Return (x, y) of the center of cell containing provided text 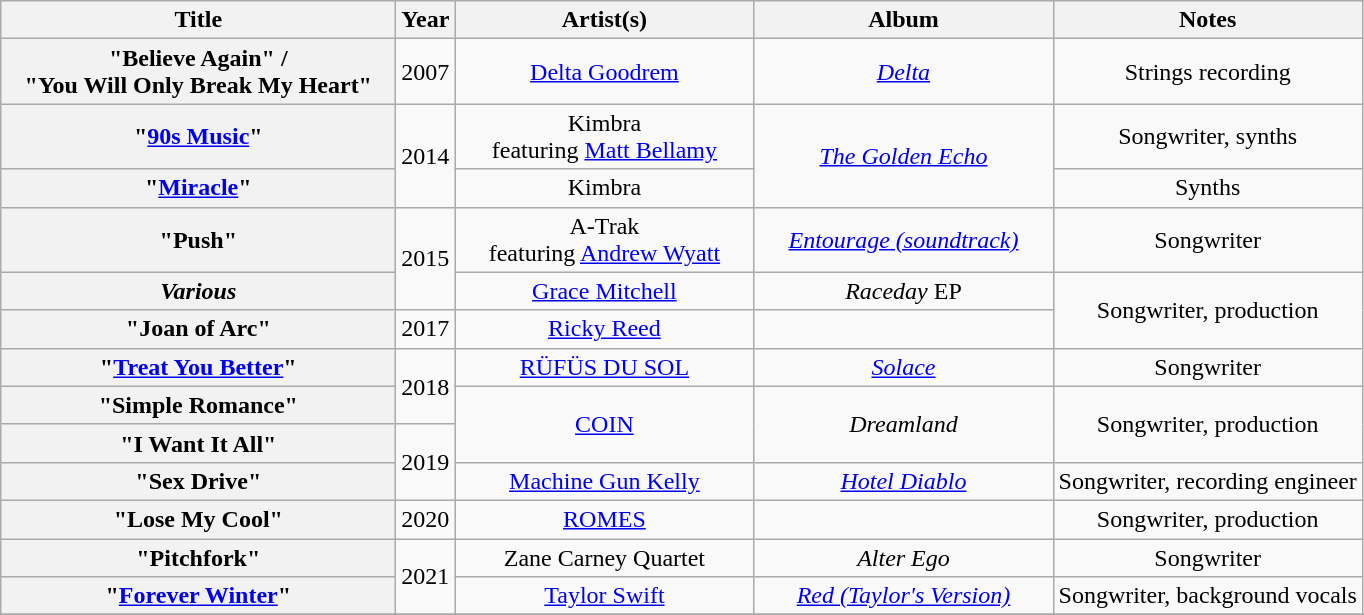
Various (198, 291)
"Sex Drive" (198, 481)
"Believe Again" /"You Will Only Break My Heart" (198, 72)
Songwriter, recording engineer (1208, 481)
2021 (426, 576)
Synths (1208, 188)
Zane Carney Quartet (604, 557)
Kimbrafeaturing Matt Bellamy (604, 136)
Raceday EP (904, 291)
Alter Ego (904, 557)
2014 (426, 156)
Artist(s) (604, 20)
2019 (426, 462)
RÜFÜS DU SOL (604, 367)
Machine Gun Kelly (604, 481)
Ricky Reed (604, 329)
Strings recording (1208, 72)
COIN (604, 424)
Songwriter, background vocals (1208, 596)
"Lose My Cool" (198, 519)
2020 (426, 519)
"Joan of Arc" (198, 329)
Kimbra (604, 188)
2007 (426, 72)
Delta (904, 72)
Songwriter, synths (1208, 136)
2017 (426, 329)
The Golden Echo (904, 156)
A-Trakfeaturing Andrew Wyatt (604, 240)
"I Want It All" (198, 443)
Taylor Swift (604, 596)
Red (Taylor's Version) (904, 596)
"Treat You Better" (198, 367)
2015 (426, 258)
Hotel Diablo (904, 481)
Notes (1208, 20)
"Push" (198, 240)
"90s Music" (198, 136)
"Simple Romance" (198, 405)
Solace (904, 367)
Entourage (soundtrack) (904, 240)
Title (198, 20)
Album (904, 20)
Delta Goodrem (604, 72)
Year (426, 20)
2018 (426, 386)
Dreamland (904, 424)
"Miracle" (198, 188)
"Forever Winter" (198, 596)
ROMES (604, 519)
"Pitchfork" (198, 557)
Grace Mitchell (604, 291)
